Scan for the cell matching the given text and deliver its (x, y) coordinate at center. 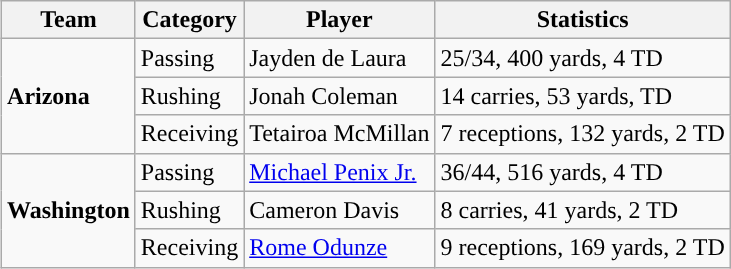
Player (340, 20)
Cameron Davis (340, 210)
9 receptions, 169 yards, 2 TD (582, 248)
8 carries, 41 yards, 2 TD (582, 210)
Statistics (582, 20)
7 receptions, 132 yards, 2 TD (582, 134)
Washington (69, 210)
Rome Odunze (340, 248)
14 carries, 53 yards, TD (582, 96)
Michael Penix Jr. (340, 172)
Arizona (69, 96)
Category (189, 20)
25/34, 400 yards, 4 TD (582, 58)
Tetairoa McMillan (340, 134)
Jonah Coleman (340, 96)
Jayden de Laura (340, 58)
36/44, 516 yards, 4 TD (582, 172)
Team (69, 20)
